Detect which cell encompasses the target text, then output its (x, y) center coordinate. 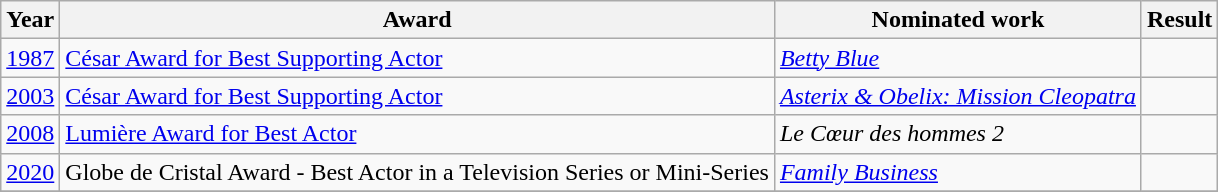
Nominated work (958, 20)
Year (30, 20)
Lumière Award for Best Actor (418, 134)
Le Cœur des hommes 2 (958, 134)
2020 (30, 172)
Asterix & Obelix: Mission Cleopatra (958, 96)
2003 (30, 96)
Betty Blue (958, 58)
1987 (30, 58)
Award (418, 20)
Globe de Cristal Award - Best Actor in a Television Series or Mini-Series (418, 172)
Family Business (958, 172)
2008 (30, 134)
Result (1179, 20)
